Detect which cell encompasses the target text, then output its [x, y] center coordinate. 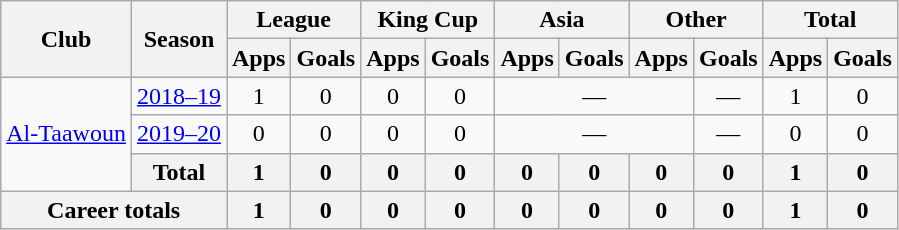
League [293, 20]
Club [66, 39]
King Cup [428, 20]
Al-Taawoun [66, 134]
Career totals [114, 210]
Other [696, 20]
Season [178, 39]
2019–20 [178, 134]
2018–19 [178, 96]
Asia [562, 20]
